Provide the [x, y] coordinate of the cell's center where the given text is located.  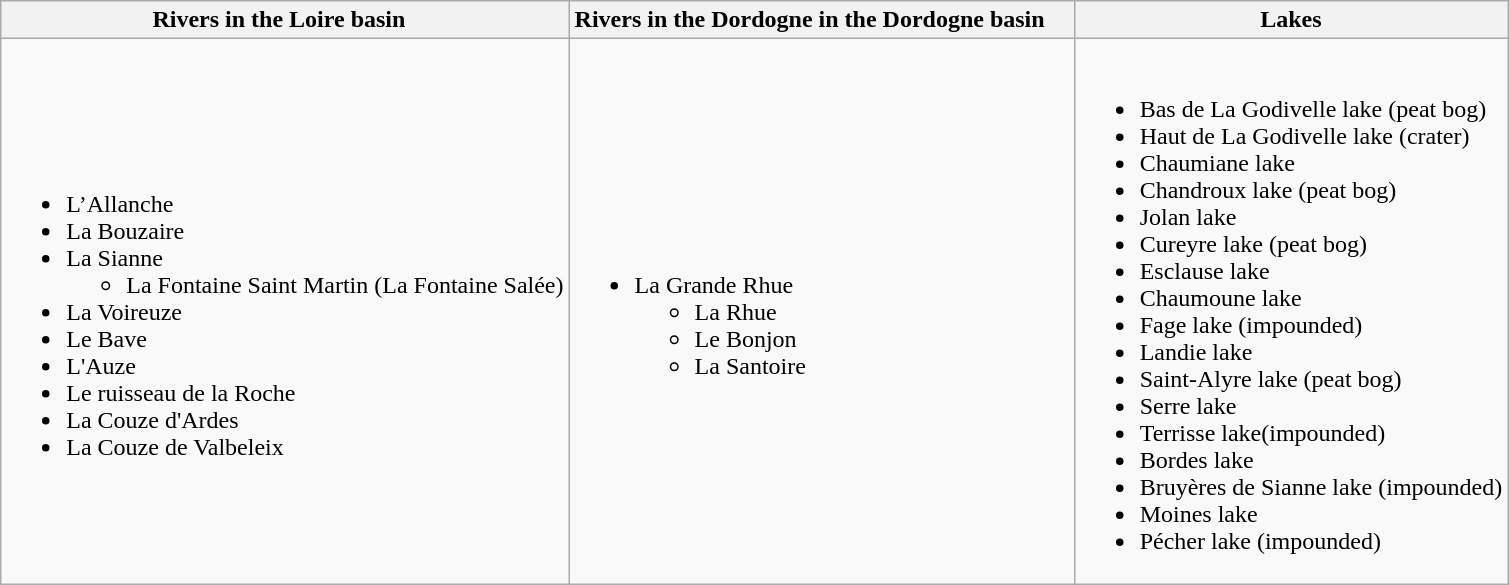
Lakes [1291, 20]
Rivers in the Loire basin [285, 20]
La Grande RhueLa RhueLe BonjonLa Santoire [822, 312]
Rivers in the Dordogne in the Dordogne basin [822, 20]
